Provide the (x, y) coordinate of the cell's center where the given text is located.  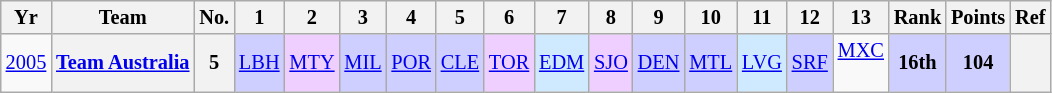
CLE (460, 63)
10 (710, 17)
LBH (259, 63)
Yr (26, 17)
12 (810, 17)
Rank (918, 17)
MIL (362, 63)
11 (762, 17)
104 (978, 63)
16th (918, 63)
MTY (312, 63)
1 (259, 17)
TOR (509, 63)
13 (861, 17)
SJO (611, 63)
6 (509, 17)
Team Australia (122, 63)
No. (214, 17)
SRF (810, 63)
4 (410, 17)
DEN (659, 63)
3 (362, 17)
2005 (26, 63)
Ref (1030, 17)
9 (659, 17)
Points (978, 17)
8 (611, 17)
POR (410, 63)
LVG (762, 63)
MXC (861, 63)
Team (122, 17)
2 (312, 17)
7 (562, 17)
MTL (710, 63)
EDM (562, 63)
